Identify which cell holds the provided text, then report its (X, Y) central coordinate. 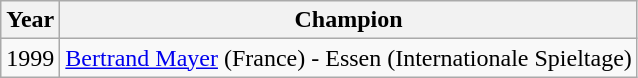
Bertrand Mayer (France) - Essen (Internationale Spieltage) (349, 58)
1999 (30, 58)
Year (30, 20)
Champion (349, 20)
